Pinpoint the cell where the given text exists, returning its (x, y) midpoint coordinate. 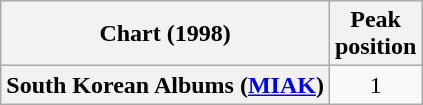
Peakposition (375, 34)
1 (375, 85)
Chart (1998) (166, 34)
South Korean Albums (MIAK) (166, 85)
